Find where the given text appears and provide that cell's center as [X, Y] coordinate. 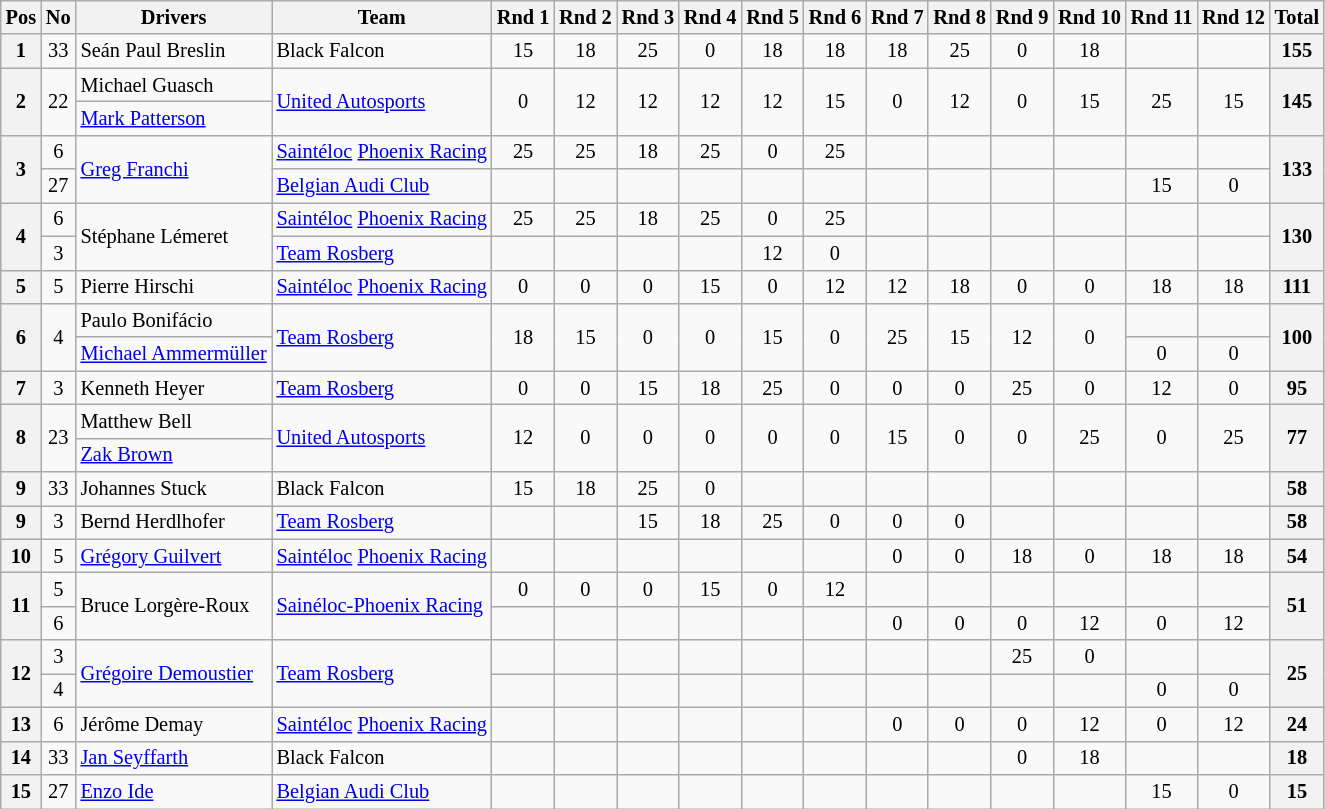
Total [1297, 17]
Paulo Bonifácio [174, 320]
7 [21, 388]
No [58, 17]
77 [1297, 438]
Kenneth Heyer [174, 388]
54 [1297, 556]
Drivers [174, 17]
Rnd 9 [1022, 17]
Jérôme Demay [174, 724]
Team [382, 17]
Bernd Herdlhofer [174, 522]
51 [1297, 606]
1 [21, 51]
Rnd 8 [959, 17]
24 [1297, 724]
8 [21, 438]
11 [21, 606]
Johannes Stuck [174, 489]
Sainéloc-Phoenix Racing [382, 606]
Rnd 5 [772, 17]
Rnd 7 [897, 17]
Rnd 2 [585, 17]
Rnd 10 [1090, 17]
Seán Paul Breslin [174, 51]
Rnd 3 [648, 17]
Rnd 11 [1162, 17]
111 [1297, 287]
Rnd 1 [523, 17]
Bruce Lorgère-Roux [174, 606]
133 [1297, 168]
95 [1297, 388]
Greg Franchi [174, 168]
23 [58, 438]
Michael Ammermüller [174, 354]
Matthew Bell [174, 421]
Rnd 6 [835, 17]
Grégoire Demoustier [174, 674]
Zak Brown [174, 455]
22 [58, 102]
Jan Seyffarth [174, 758]
Pierre Hirschi [174, 287]
130 [1297, 236]
155 [1297, 51]
14 [21, 758]
Pos [21, 17]
Rnd 12 [1234, 17]
100 [1297, 336]
Michael Guasch [174, 85]
Mark Patterson [174, 118]
Enzo Ide [174, 791]
2 [21, 102]
Grégory Guilvert [174, 556]
13 [21, 724]
Stéphane Lémeret [174, 236]
10 [21, 556]
Rnd 4 [710, 17]
145 [1297, 102]
